Extract the [x, y] coordinate from the center of the cell holding the provided text.  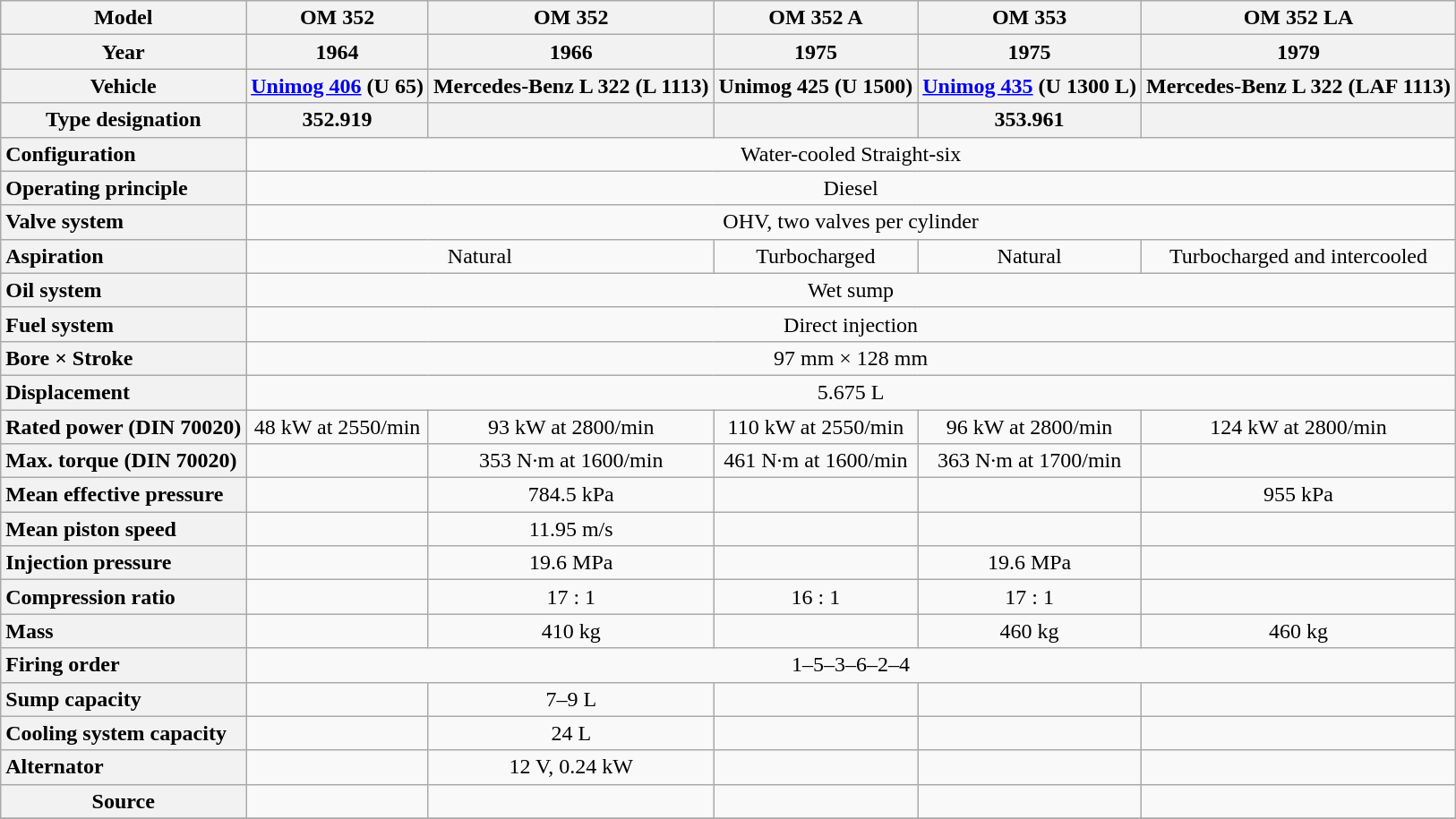
784.5 kPa [571, 495]
Injection pressure [124, 563]
Wet sump [851, 290]
1979 [1298, 52]
Oil system [124, 290]
Unimog 425 (U 1500) [816, 86]
Mass [124, 631]
Turbocharged [816, 256]
Operating principle [124, 188]
OM 352 A [816, 18]
Type designation [124, 120]
Bore × Stroke [124, 358]
Unimog 406 (U 65) [338, 86]
Firing order [124, 665]
OM 353 [1030, 18]
Mercedes-Benz L 322 (L 1113) [571, 86]
Valve system [124, 222]
955 kPa [1298, 495]
1964 [338, 52]
1966 [571, 52]
Mean piston speed [124, 529]
Aspiration [124, 256]
461 N·m at 1600/min [816, 461]
Cooling system capacity [124, 733]
16 : 1 [816, 597]
352.919 [338, 120]
Model [124, 18]
12 V, 0.24 kW [571, 767]
OM 352 LA [1298, 18]
124 kW at 2800/min [1298, 427]
353.961 [1030, 120]
Direct injection [851, 324]
Turbocharged and intercooled [1298, 256]
Source [124, 801]
24 L [571, 733]
93 kW at 2800/min [571, 427]
Alternator [124, 767]
Diesel [851, 188]
Max. torque (DIN 70020) [124, 461]
7–9 L [571, 699]
11.95 m/s [571, 529]
5.675 L [851, 392]
Water-cooled Straight-six [851, 154]
OHV, two valves per cylinder [851, 222]
353 N·m at 1600/min [571, 461]
410 kg [571, 631]
110 kW at 2550/min [816, 427]
48 kW at 2550/min [338, 427]
Mean effective pressure [124, 495]
Configuration [124, 154]
Mercedes-Benz L 322 (LAF 1113) [1298, 86]
Vehicle [124, 86]
96 kW at 2800/min [1030, 427]
Fuel system [124, 324]
363 N·m at 1700/min [1030, 461]
97 mm × 128 mm [851, 358]
Rated power (DIN 70020) [124, 427]
1–5–3–6–2–4 [851, 665]
Compression ratio [124, 597]
Sump capacity [124, 699]
Displacement [124, 392]
Unimog 435 (U 1300 L) [1030, 86]
Year [124, 52]
